Search for the cell housing the specified text and yield its [x, y] center coordinate. 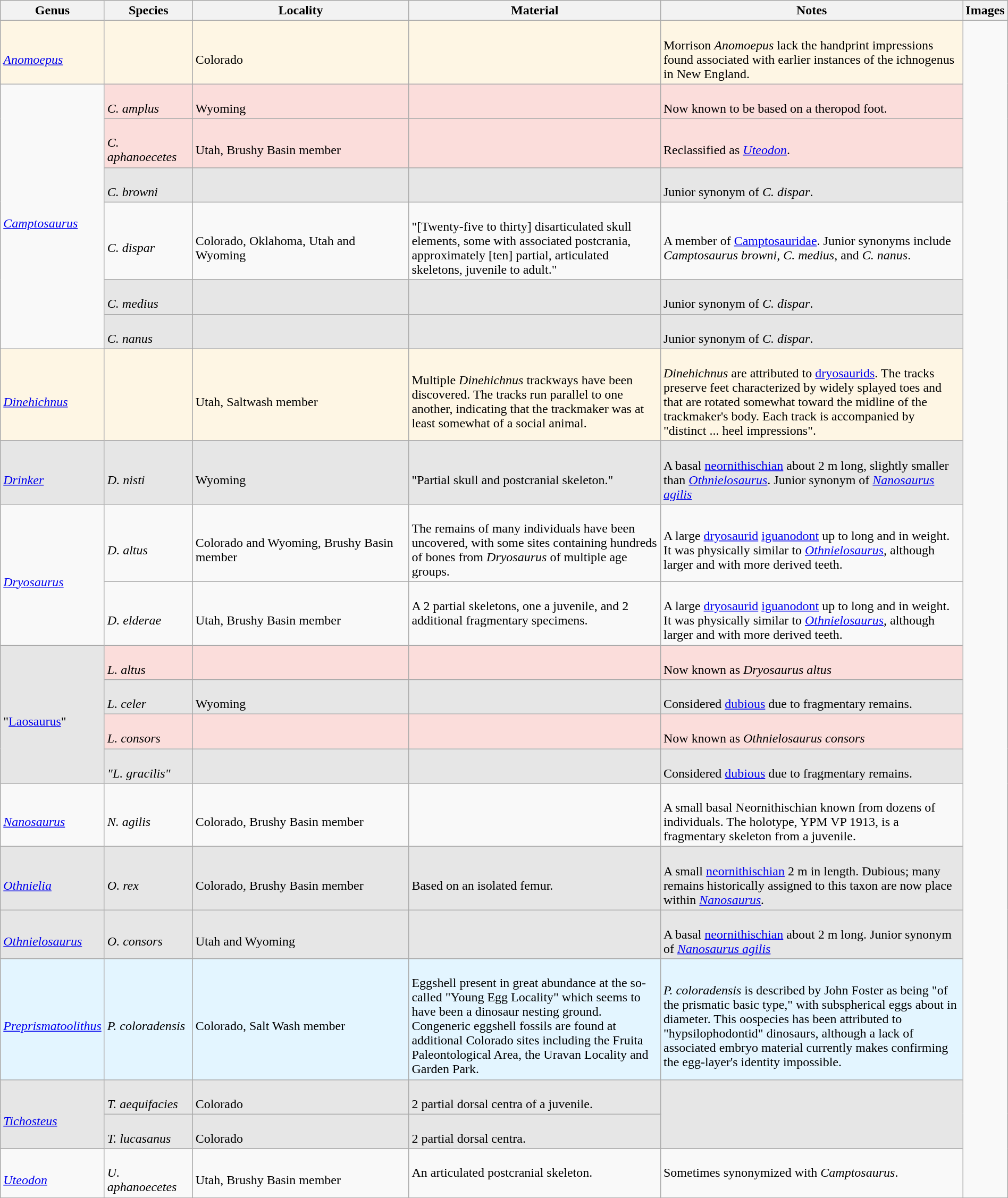
N. agilis [148, 815]
2 partial dorsal centra. [535, 1131]
Now known as Dryosaurus altus [811, 662]
Dryosaurus [53, 574]
C. amplus [148, 101]
Utah, Saltwash member [301, 394]
Othnielia [53, 878]
A member of Camptosauridae. Junior synonyms include Camptosaurus browni, C. medius, and C. nanus. [811, 241]
Now known to be based on a theropod foot. [811, 101]
Nanosaurus [53, 815]
L. consors [148, 731]
C. nanus [148, 332]
A 2 partial skeletons, one a juvenile, and 2 additional fragmentary specimens. [535, 613]
Uteodon [53, 1173]
Colorado and Wyoming, Brushy Basin member [301, 543]
D. elderae [148, 613]
A small neornithischian 2 m in length. Dubious; many remains historically assigned to this taxon are now place within Nanosaurus. [811, 878]
C. medius [148, 297]
A basal neornithischian about 2 m long, slightly smaller than Othnielosaurus. Junior synonym of Nanosaurus agilis [811, 472]
Utah and Wyoming [301, 934]
Morrison Anomoepus lack the handprint impressions found associated with earlier instances of the ichnogenus in New England. [811, 52]
Images [985, 11]
Genus [53, 11]
"Partial skull and postcranial skeleton." [535, 472]
T. aequifacies [148, 1097]
Sometimes synonymized with Camptosaurus. [811, 1173]
Notes [811, 11]
Now known as Othnielosaurus consors [811, 731]
Anomoepus [53, 52]
Reclassified as Uteodon. [811, 143]
Preprismatoolithus [53, 1019]
U. aphanoecetes [148, 1173]
D. altus [148, 543]
Camptosaurus [53, 216]
Dinehichnus [53, 394]
Othnielosaurus [53, 934]
The remains of many individuals have been uncovered, with some sites containing hundreds of bones from Dryosaurus of multiple age groups. [535, 543]
2 partial dorsal centra of a juvenile. [535, 1097]
A small basal Neornithischian known from dozens of individuals. The holotype, YPM VP 1913, is a fragmentary skeleton from a juvenile. [811, 815]
P. coloradensis [148, 1019]
C. browni [148, 185]
Colorado, Salt Wash member [301, 1019]
O. consors [148, 934]
Drinker [53, 472]
Species [148, 11]
A basal neornithischian about 2 m long. Junior synonym of Nanosaurus agilis [811, 934]
Colorado, Oklahoma, Utah and Wyoming [301, 241]
Tichosteus [53, 1114]
Locality [301, 11]
Based on an isolated femur. [535, 878]
C. aphanoecetes [148, 143]
L. celer [148, 697]
Material [535, 11]
T. lucasanus [148, 1131]
O. rex [148, 878]
D. nisti [148, 472]
An articulated postcranial skeleton. [535, 1173]
"L. gracilis" [148, 766]
L. altus [148, 662]
C. dispar [148, 241]
"Laosaurus" [53, 714]
